Return [X, Y] of the center of cell containing provided text 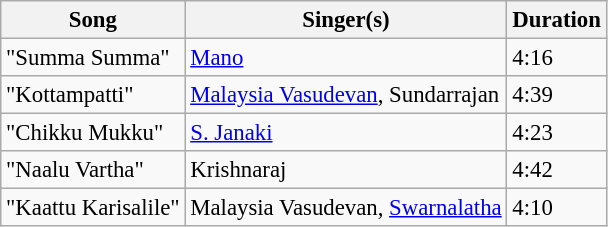
"Summa Summa" [93, 58]
"Naalu Vartha" [93, 170]
Malaysia Vasudevan, Swarnalatha [346, 208]
S. Janaki [346, 133]
4:42 [556, 170]
4:16 [556, 58]
Singer(s) [346, 20]
Song [93, 20]
Krishnaraj [346, 170]
4:23 [556, 133]
"Kaattu Karisalile" [93, 208]
Duration [556, 20]
"Kottampatti" [93, 95]
4:10 [556, 208]
Mano [346, 58]
4:39 [556, 95]
Malaysia Vasudevan, Sundarrajan [346, 95]
"Chikku Mukku" [93, 133]
